Provide the (X, Y) coordinate of the cell's center where the given text is located.  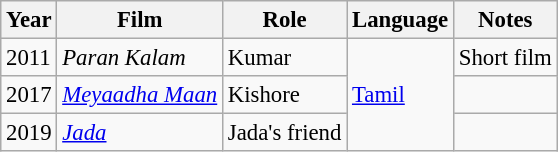
Short film (505, 58)
2011 (29, 58)
Role (285, 20)
Tamil (400, 96)
Film (140, 20)
Language (400, 20)
Kishore (285, 95)
Jada (140, 133)
Paran Kalam (140, 58)
2019 (29, 133)
Notes (505, 20)
Jada's friend (285, 133)
Meyaadha Maan (140, 95)
Year (29, 20)
2017 (29, 95)
Kumar (285, 58)
